Locate the cell with the specified text and output its [X, Y] center coordinate. 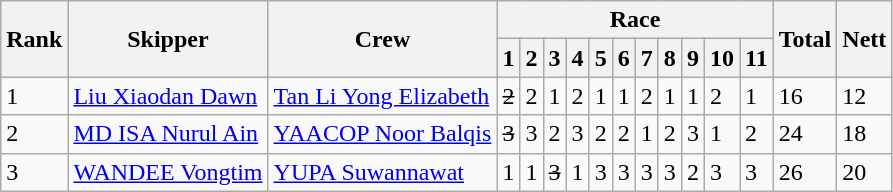
Crew [382, 39]
24 [805, 134]
16 [805, 96]
Skipper [168, 39]
Total [805, 39]
Rank [34, 39]
Race [635, 20]
7 [646, 58]
18 [864, 134]
26 [805, 172]
WANDEE Vongtim [168, 172]
Tan Li Yong Elizabeth [382, 96]
10 [722, 58]
YUPA Suwannawat [382, 172]
11 [757, 58]
MD ISA Nurul Ain [168, 134]
YAACOP Noor Balqis [382, 134]
4 [578, 58]
Liu Xiaodan Dawn [168, 96]
20 [864, 172]
8 [670, 58]
6 [624, 58]
Nett [864, 39]
9 [692, 58]
5 [600, 58]
12 [864, 96]
